Identify which cell holds the provided text, then report its [X, Y] central coordinate. 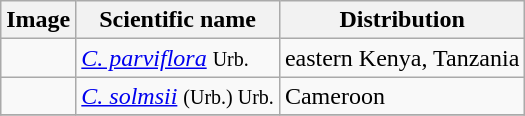
C. parviflora Urb. [178, 58]
C. solmsii (Urb.) Urb. [178, 96]
Image [38, 20]
Cameroon [402, 96]
Distribution [402, 20]
Scientific name [178, 20]
eastern Kenya, Tanzania [402, 58]
